Find where the given text appears and provide that cell's center as (X, Y) coordinate. 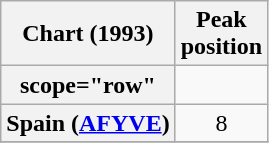
Chart (1993) (88, 34)
8 (221, 123)
Peakposition (221, 34)
scope="row" (88, 85)
Spain (AFYVE) (88, 123)
